Detect which cell encompasses the target text, then output its [X, Y] center coordinate. 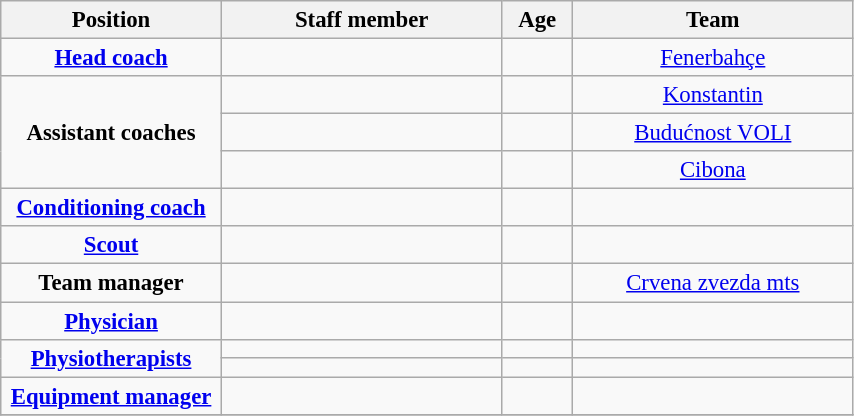
Physician [112, 321]
Conditioning coach [112, 208]
Budućnost VOLI [714, 133]
Scout [112, 245]
Equipment manager [112, 396]
Age [538, 20]
Konstantin [714, 95]
Assistant coaches [112, 132]
Staff member [362, 20]
Team manager [112, 283]
Physiotherapists [112, 358]
Head coach [112, 58]
Team [714, 20]
Position [112, 20]
Fenerbahçe [714, 58]
Crvena zvezda mts [714, 283]
Cibona [714, 170]
